Provide the (x, y) coordinate of the cell's center where the given text is located.  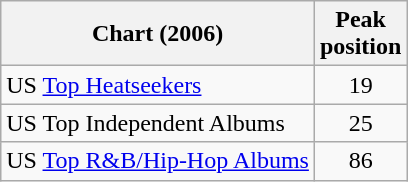
US Top Heatseekers (158, 85)
Peakposition (360, 34)
19 (360, 85)
Chart (2006) (158, 34)
86 (360, 161)
US Top R&B/Hip-Hop Albums (158, 161)
25 (360, 123)
US Top Independent Albums (158, 123)
